Provide the (x, y) coordinate of the cell's center where the given text is located.  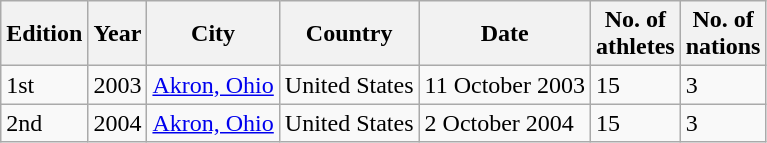
2 October 2004 (504, 123)
No. ofnations (723, 34)
No. ofathletes (635, 34)
City (213, 34)
Edition (44, 34)
Country (349, 34)
Date (504, 34)
2003 (118, 85)
11 October 2003 (504, 85)
2nd (44, 123)
Year (118, 34)
2004 (118, 123)
1st (44, 85)
